Return the [x, y] coordinate for the center point of the cell that contains the specified text.  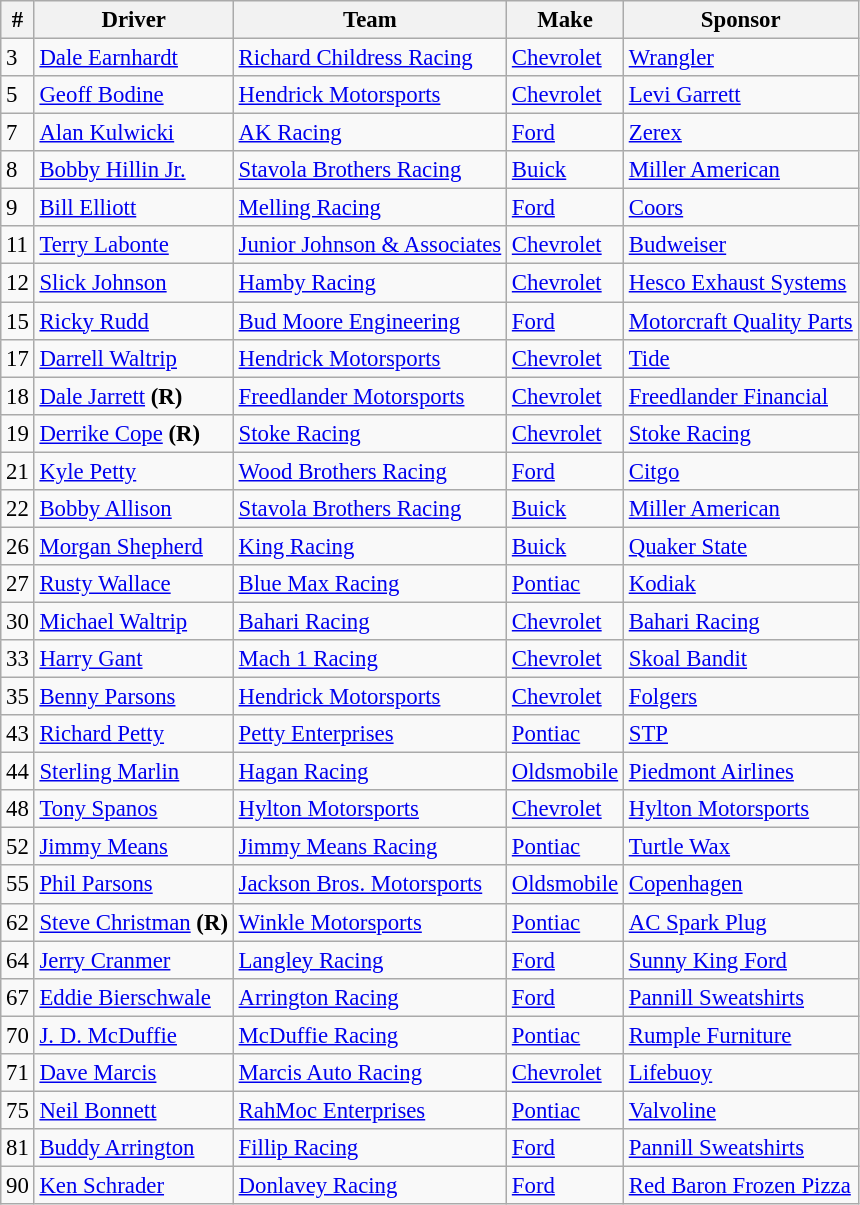
Kyle Petty [134, 471]
30 [18, 621]
27 [18, 584]
Freedlander Financial [740, 396]
Make [566, 20]
9 [18, 208]
Morgan Shepherd [134, 546]
Bill Elliott [134, 208]
7 [18, 133]
Team [370, 20]
Arrington Racing [370, 997]
Bobby Allison [134, 509]
Hesco Exhaust Systems [740, 283]
18 [18, 396]
Neil Bonnett [134, 1110]
Richard Petty [134, 734]
Kodiak [740, 584]
15 [18, 321]
Ken Schrader [134, 1185]
McDuffie Racing [370, 1035]
64 [18, 960]
75 [18, 1110]
33 [18, 659]
Derrike Cope (R) [134, 433]
Sponsor [740, 20]
Donlavey Racing [370, 1185]
Jimmy Means [134, 847]
Folgers [740, 697]
Piedmont Airlines [740, 772]
Junior Johnson & Associates [370, 245]
Rumple Furniture [740, 1035]
Tide [740, 358]
Copenhagen [740, 885]
Jimmy Means Racing [370, 847]
44 [18, 772]
Quaker State [740, 546]
Terry Labonte [134, 245]
Benny Parsons [134, 697]
Coors [740, 208]
Bobby Hillin Jr. [134, 170]
71 [18, 1073]
17 [18, 358]
Petty Enterprises [370, 734]
Marcis Auto Racing [370, 1073]
Phil Parsons [134, 885]
Winkle Motorsports [370, 922]
43 [18, 734]
Rusty Wallace [134, 584]
Turtle Wax [740, 847]
Slick Johnson [134, 283]
Jerry Cranmer [134, 960]
Red Baron Frozen Pizza [740, 1185]
26 [18, 546]
J. D. McDuffie [134, 1035]
Melling Racing [370, 208]
48 [18, 809]
Zerex [740, 133]
35 [18, 697]
90 [18, 1185]
19 [18, 433]
Wood Brothers Racing [370, 471]
AK Racing [370, 133]
52 [18, 847]
Ricky Rudd [134, 321]
Buddy Arrington [134, 1148]
Tony Spanos [134, 809]
Mach 1 Racing [370, 659]
Langley Racing [370, 960]
Levi Garrett [740, 95]
Eddie Bierschwale [134, 997]
Skoal Bandit [740, 659]
62 [18, 922]
Wrangler [740, 58]
70 [18, 1035]
3 [18, 58]
Dale Jarrett (R) [134, 396]
Steve Christman (R) [134, 922]
Richard Childress Racing [370, 58]
Darrell Waltrip [134, 358]
Freedlander Motorsports [370, 396]
Bud Moore Engineering [370, 321]
Blue Max Racing [370, 584]
Lifebuoy [740, 1073]
55 [18, 885]
12 [18, 283]
# [18, 20]
Fillip Racing [370, 1148]
King Racing [370, 546]
RahMoc Enterprises [370, 1110]
Sunny King Ford [740, 960]
Valvoline [740, 1110]
Jackson Bros. Motorsports [370, 885]
Dale Earnhardt [134, 58]
Geoff Bodine [134, 95]
Hagan Racing [370, 772]
Dave Marcis [134, 1073]
Citgo [740, 471]
Alan Kulwicki [134, 133]
11 [18, 245]
Harry Gant [134, 659]
22 [18, 509]
Michael Waltrip [134, 621]
Driver [134, 20]
Budweiser [740, 245]
8 [18, 170]
67 [18, 997]
STP [740, 734]
AC Spark Plug [740, 922]
5 [18, 95]
21 [18, 471]
Motorcraft Quality Parts [740, 321]
81 [18, 1148]
Sterling Marlin [134, 772]
Hamby Racing [370, 283]
